Search for the cell housing the specified text and yield its [x, y] center coordinate. 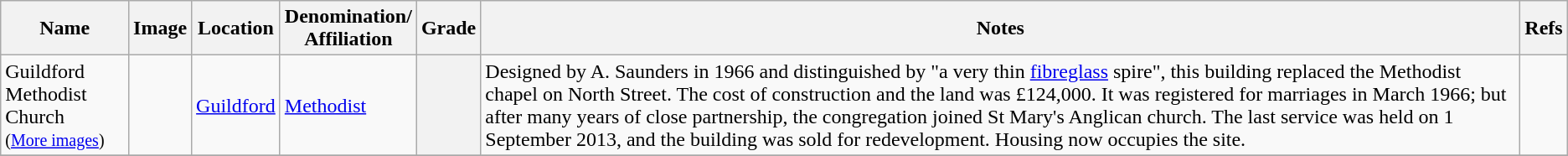
Methodist [348, 106]
Notes [1000, 29]
Grade [448, 29]
Location [236, 29]
Image [161, 29]
Guildford Methodist Church(More images) [65, 106]
Refs [1544, 29]
Name [65, 29]
Guildford [236, 106]
Denomination/Affiliation [348, 29]
